Identify which cell holds the provided text, then report its (X, Y) central coordinate. 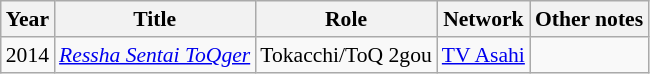
TV Asahi (484, 55)
Role (346, 19)
Ressha Sentai ToQger (154, 55)
Other notes (589, 19)
Year (28, 19)
Title (154, 19)
Network (484, 19)
Tokacchi/ToQ 2gou (346, 55)
2014 (28, 55)
